Determine the [X, Y] coordinate at the center of the cell enclosing the given text.  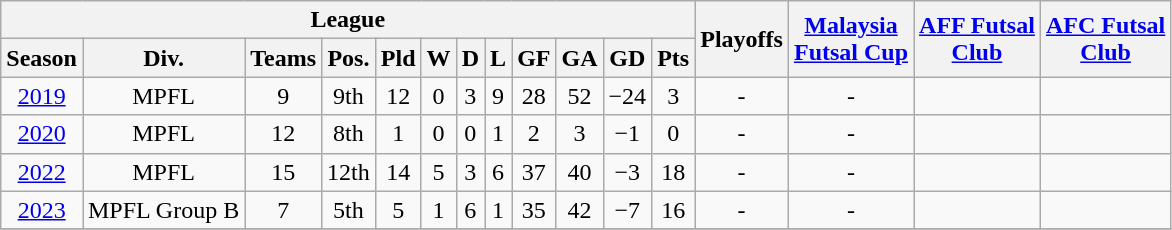
MPFL Group B [163, 210]
GD [628, 58]
Teams [284, 58]
37 [534, 172]
D [470, 58]
L [498, 58]
Playoffs [742, 39]
7 [284, 210]
14 [398, 172]
−24 [628, 96]
W [438, 58]
Season [42, 58]
AFC FutsalClub [1105, 39]
−7 [628, 210]
35 [534, 210]
−1 [628, 134]
5th [349, 210]
−3 [628, 172]
2020 [42, 134]
Pld [398, 58]
Pts [674, 58]
16 [674, 210]
2019 [42, 96]
9th [349, 96]
2 [534, 134]
40 [580, 172]
AFF FutsalClub [978, 39]
2022 [42, 172]
28 [534, 96]
12th [349, 172]
8th [349, 134]
42 [580, 210]
Div. [163, 58]
18 [674, 172]
Pos. [349, 58]
GF [534, 58]
MalaysiaFutsal Cup [850, 39]
League [348, 20]
15 [284, 172]
2023 [42, 210]
52 [580, 96]
GA [580, 58]
